Provide the [x, y] coordinate of the cell's center where the given text is located.  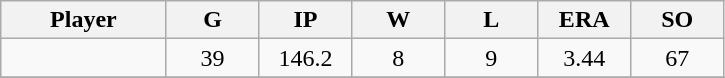
ERA [584, 20]
IP [306, 20]
G [212, 20]
Player [84, 20]
8 [398, 58]
W [398, 20]
L [492, 20]
67 [678, 58]
39 [212, 58]
3.44 [584, 58]
146.2 [306, 58]
9 [492, 58]
SO [678, 20]
